Capture the cell that displays the provided text and extract its (x, y) central coordinate. 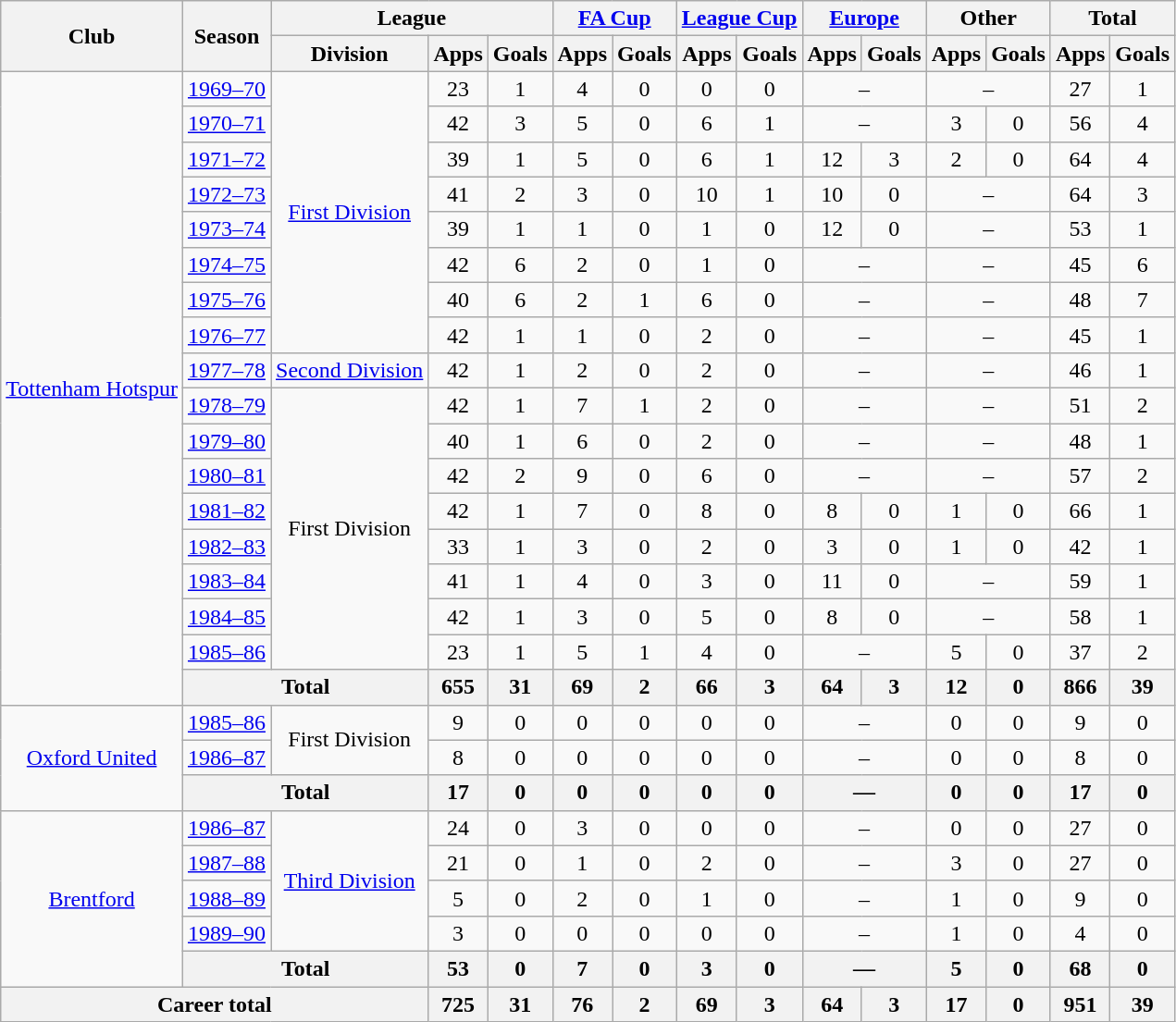
Second Division (349, 370)
League Cup (739, 18)
1979–80 (226, 441)
58 (1080, 617)
655 (458, 687)
59 (1080, 582)
1973–74 (226, 229)
Tottenham Hotspur (93, 388)
866 (1080, 687)
1974–75 (226, 265)
Career total (215, 1004)
1975–76 (226, 300)
Other (988, 18)
1969–70 (226, 89)
1983–84 (226, 582)
1988–89 (226, 898)
1987–88 (226, 863)
1970–71 (226, 124)
21 (458, 863)
Season (226, 36)
33 (458, 547)
Oxford United (93, 757)
Brentford (93, 898)
76 (582, 1004)
24 (458, 828)
1980–81 (226, 476)
Third Division (349, 880)
1984–85 (226, 617)
Europe (864, 18)
51 (1080, 405)
68 (1080, 968)
1972–73 (226, 194)
1977–78 (226, 370)
Division (349, 54)
1971–72 (226, 159)
11 (832, 582)
951 (1080, 1004)
56 (1080, 124)
37 (1080, 652)
46 (1080, 370)
League (411, 18)
1981–82 (226, 511)
1978–79 (226, 405)
1989–90 (226, 933)
725 (458, 1004)
Club (93, 36)
57 (1080, 476)
FA Cup (614, 18)
1982–83 (226, 547)
1976–77 (226, 335)
